Extract the [x, y] coordinate from the center of the cell holding the provided text.  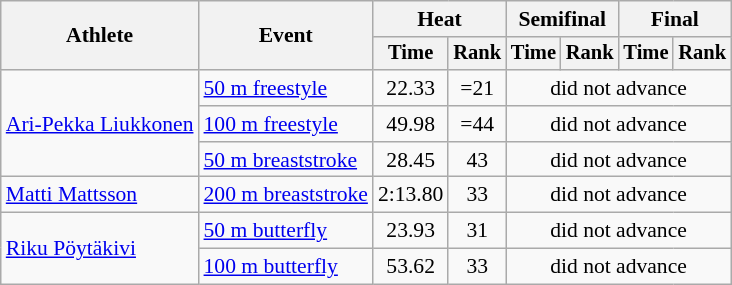
2:13.80 [410, 195]
53.62 [410, 267]
=21 [477, 88]
22.33 [410, 88]
50 m freestyle [286, 88]
28.45 [410, 160]
=44 [477, 124]
Ari-Pekka Liukkonen [100, 124]
Event [286, 36]
100 m butterfly [286, 267]
Heat [440, 19]
Riku Pöytäkivi [100, 248]
Matti Mattsson [100, 195]
23.93 [410, 231]
50 m butterfly [286, 231]
200 m breaststroke [286, 195]
Semifinal [562, 19]
Athlete [100, 36]
Final [674, 19]
49.98 [410, 124]
43 [477, 160]
100 m freestyle [286, 124]
50 m breaststroke [286, 160]
31 [477, 231]
